From the cell containing the given text, extract its center point as (x, y) coordinate. 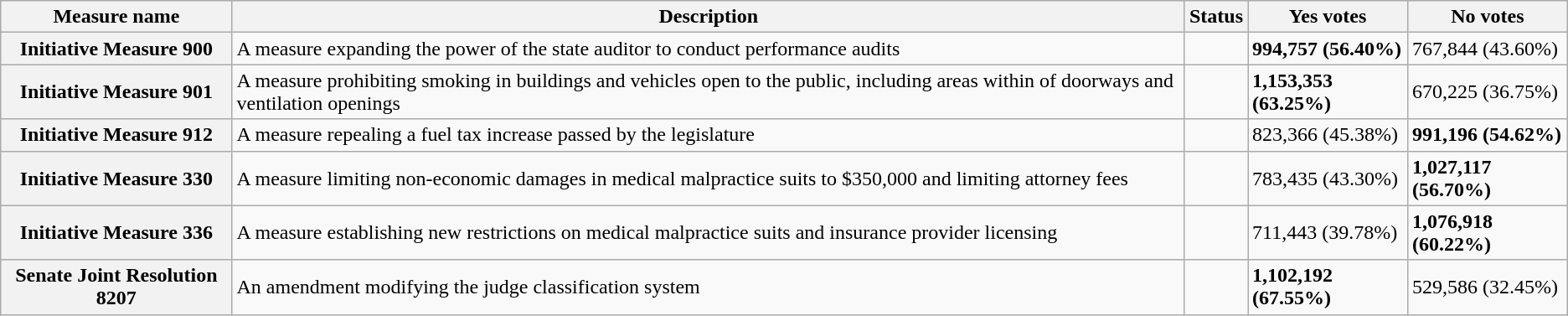
823,366 (45.38%) (1328, 135)
A measure prohibiting smoking in buildings and vehicles open to the public, including areas within of doorways and ventilation openings (709, 92)
Status (1216, 17)
711,443 (39.78%) (1328, 233)
1,153,353 (63.25%) (1328, 92)
Initiative Measure 912 (116, 135)
1,076,918 (60.22%) (1488, 233)
994,757 (56.40%) (1328, 49)
Initiative Measure 901 (116, 92)
1,102,192 (67.55%) (1328, 287)
767,844 (43.60%) (1488, 49)
991,196 (54.62%) (1488, 135)
A measure establishing new restrictions on medical malpractice suits and insurance provider licensing (709, 233)
1,027,117 (56.70%) (1488, 178)
529,586 (32.45%) (1488, 287)
Measure name (116, 17)
A measure limiting non-economic damages in medical malpractice suits to $350,000 and limiting attorney fees (709, 178)
A measure repealing a fuel tax increase passed by the legislature (709, 135)
Description (709, 17)
A measure expanding the power of the state auditor to conduct performance audits (709, 49)
An amendment modifying the judge classification system (709, 287)
670,225 (36.75%) (1488, 92)
783,435 (43.30%) (1328, 178)
Initiative Measure 330 (116, 178)
Initiative Measure 336 (116, 233)
No votes (1488, 17)
Senate Joint Resolution 8207 (116, 287)
Yes votes (1328, 17)
Initiative Measure 900 (116, 49)
